Extract the (X, Y) coordinate from the center of the cell holding the provided text.  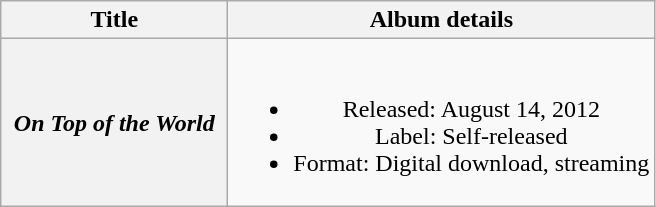
Title (114, 20)
Released: August 14, 2012Label: Self-releasedFormat: Digital download, streaming (442, 122)
On Top of the World (114, 122)
Album details (442, 20)
